Determine the (x, y) coordinate at the center of the cell enclosing the given text.  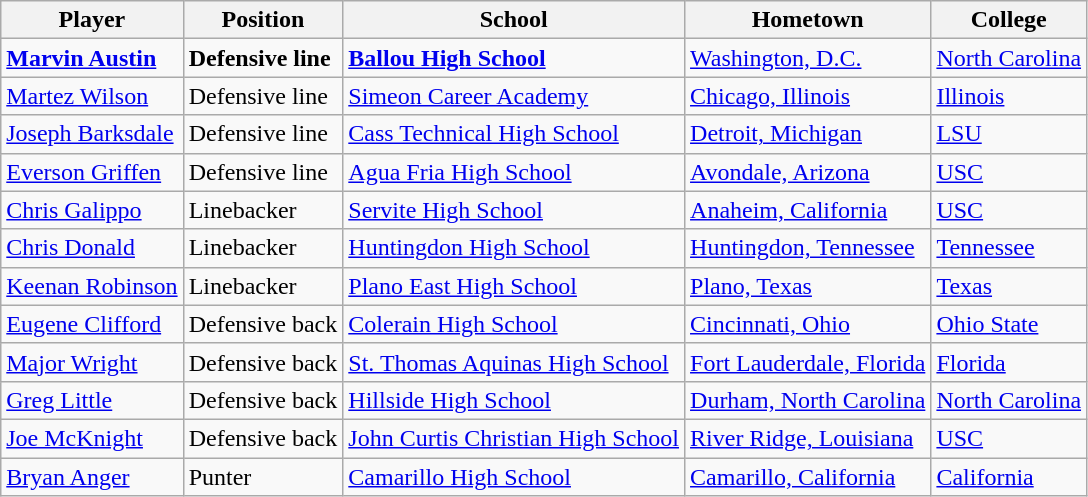
Punter (263, 477)
Huntingdon High School (514, 248)
Ballou High School (514, 58)
School (514, 20)
Simeon Career Academy (514, 96)
Major Wright (92, 362)
Marvin Austin (92, 58)
Washington, D.C. (808, 58)
Servite High School (514, 210)
Fort Lauderdale, Florida (808, 362)
Colerain High School (514, 324)
Everson Griffen (92, 172)
Player (92, 20)
Avondale, Arizona (808, 172)
Martez Wilson (92, 96)
Camarillo High School (514, 477)
Cass Technical High School (514, 134)
Greg Little (92, 400)
Agua Fria High School (514, 172)
Durham, North Carolina (808, 400)
Hometown (808, 20)
College (1009, 20)
John Curtis Christian High School (514, 438)
Chris Donald (92, 248)
Texas (1009, 286)
Anaheim, California (808, 210)
Chicago, Illinois (808, 96)
Plano, Texas (808, 286)
Camarillo, California (808, 477)
River Ridge, Louisiana (808, 438)
Detroit, Michigan (808, 134)
Illinois (1009, 96)
Chris Galippo (92, 210)
LSU (1009, 134)
Keenan Robinson (92, 286)
Florida (1009, 362)
Bryan Anger (92, 477)
St. Thomas Aquinas High School (514, 362)
Huntingdon, Tennessee (808, 248)
Plano East High School (514, 286)
Ohio State (1009, 324)
Cincinnati, Ohio (808, 324)
Joe McKnight (92, 438)
Hillside High School (514, 400)
Position (263, 20)
Tennessee (1009, 248)
Joseph Barksdale (92, 134)
Eugene Clifford (92, 324)
California (1009, 477)
